Search for the cell housing the specified text and yield its [X, Y] center coordinate. 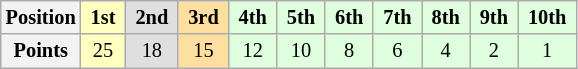
15 [203, 51]
12 [253, 51]
2nd [152, 17]
Position [41, 17]
8 [349, 51]
1st [104, 17]
1 [547, 51]
6 [397, 51]
Points [41, 51]
10 [301, 51]
8th [446, 17]
7th [397, 17]
5th [301, 17]
6th [349, 17]
3rd [203, 17]
4 [446, 51]
25 [104, 51]
9th [494, 17]
18 [152, 51]
10th [547, 17]
4th [253, 17]
2 [494, 51]
